Determine the (X, Y) coordinate at the center of the cell enclosing the given text.  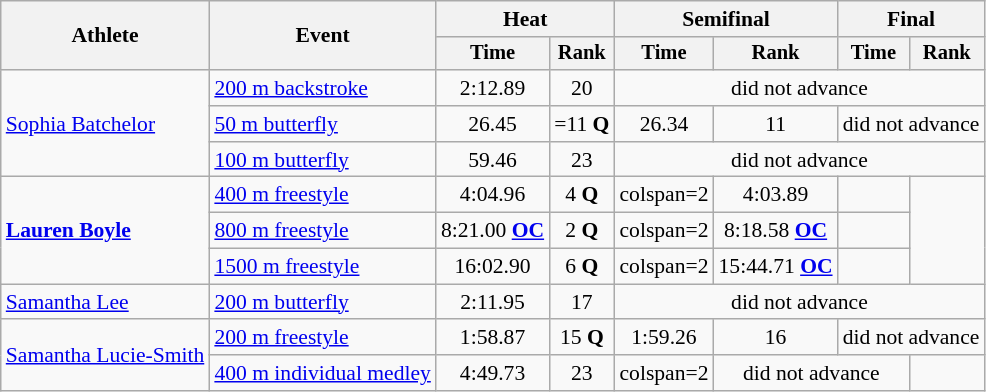
Samantha Lucie-Smith (106, 356)
2:12.89 (492, 88)
50 m butterfly (322, 124)
4:03.89 (776, 195)
=11 Q (582, 124)
20 (582, 88)
4 Q (582, 195)
2 Q (582, 231)
16 (776, 338)
15:44.71 OC (776, 267)
Heat (526, 19)
800 m freestyle (322, 231)
400 m freestyle (322, 195)
1:59.26 (664, 338)
26.45 (492, 124)
Athlete (106, 36)
4:49.73 (492, 373)
200 m butterfly (322, 302)
59.46 (492, 160)
17 (582, 302)
4:04.96 (492, 195)
Lauren Boyle (106, 230)
1:58.87 (492, 338)
1500 m freestyle (322, 267)
8:21.00 OC (492, 231)
26.34 (664, 124)
6 Q (582, 267)
2:11.95 (492, 302)
15 Q (582, 338)
200 m backstroke (322, 88)
16:02.90 (492, 267)
Samantha Lee (106, 302)
Final (912, 19)
Sophia Batchelor (106, 124)
8:18.58 OC (776, 231)
11 (776, 124)
100 m butterfly (322, 160)
200 m freestyle (322, 338)
Semifinal (726, 19)
400 m individual medley (322, 373)
Event (322, 36)
